Scan for the cell matching the given text and deliver its (x, y) coordinate at center. 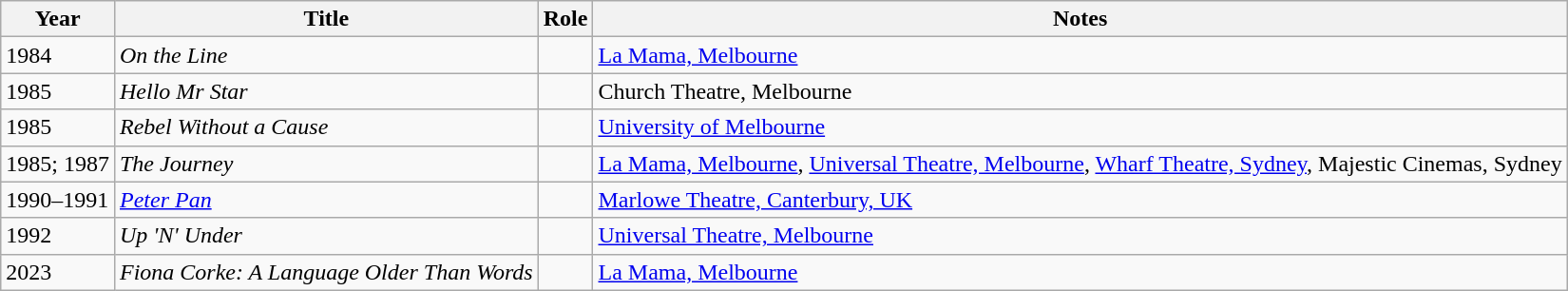
1985; 1987 (58, 164)
Marlowe Theatre, Canterbury, UK (1080, 200)
Rebel Without a Cause (326, 127)
Fiona Corke: A Language Older Than Words (326, 272)
1992 (58, 236)
Year (58, 19)
1990–1991 (58, 200)
Notes (1080, 19)
Universal Theatre, Melbourne (1080, 236)
The Journey (326, 164)
University of Melbourne (1080, 127)
On the Line (326, 55)
1984 (58, 55)
Peter Pan (326, 200)
La Mama, Melbourne, Universal Theatre, Melbourne, Wharf Theatre, Sydney, Majestic Cinemas, Sydney (1080, 164)
Up 'N' Under (326, 236)
Church Theatre, Melbourne (1080, 91)
Hello Mr Star (326, 91)
2023 (58, 272)
Role (565, 19)
Title (326, 19)
